Pinpoint the cell where the given text exists, returning its (X, Y) midpoint coordinate. 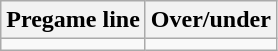
Pregame line (74, 20)
Over/under (210, 20)
